Locate the cell with the specified text and output its [x, y] center coordinate. 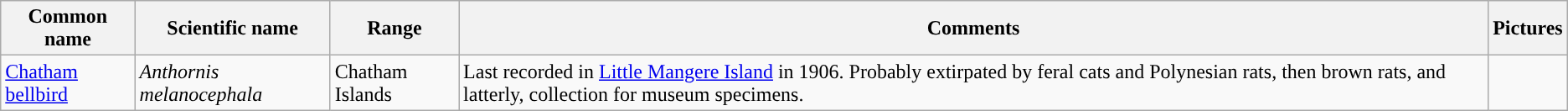
Pictures [1528, 29]
Chatham Islands [394, 82]
Scientific name [233, 29]
Comments [973, 29]
Range [394, 29]
Common name [68, 29]
Anthornis melanocephala [233, 82]
Chatham bellbird [68, 82]
